Provide the (X, Y) coordinate of the cell's center where the given text is located.  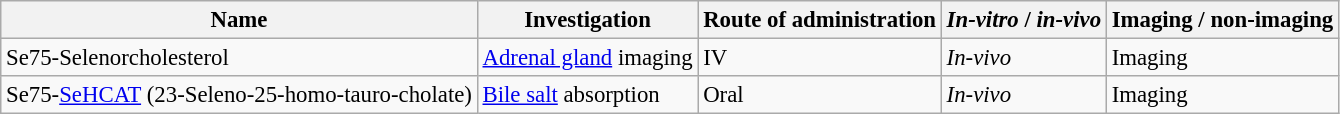
In-vitro / in-vivo (1024, 20)
Se75-SeHCAT (23-Seleno-25-homo-tauro-cholate) (239, 95)
Route of administration (820, 20)
IV (820, 58)
Adrenal gland imaging (588, 58)
Se75-Selenorcholesterol (239, 58)
Name (239, 20)
Oral (820, 95)
Investigation (588, 20)
Bile salt absorption (588, 95)
Imaging / non-imaging (1222, 20)
